Find where the given text appears and provide that cell's center as [X, Y] coordinate. 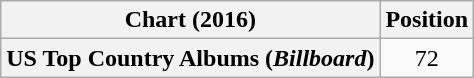
72 [427, 58]
Chart (2016) [190, 20]
US Top Country Albums (Billboard) [190, 58]
Position [427, 20]
